Find where the given text appears and provide that cell's center as (x, y) coordinate. 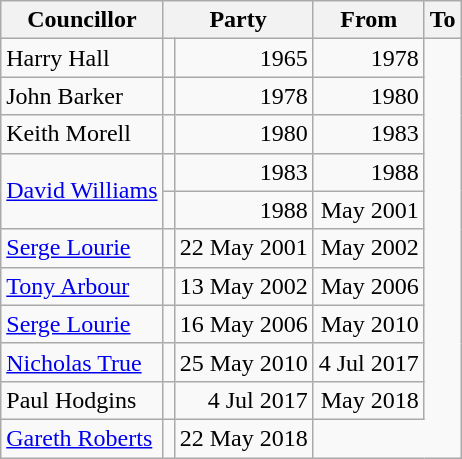
Councillor (82, 20)
1965 (244, 58)
John Barker (82, 96)
Gareth Roberts (82, 438)
May 2002 (368, 248)
Paul Hodgins (82, 400)
Nicholas True (82, 362)
Harry Hall (82, 58)
May 2010 (368, 324)
22 May 2018 (244, 438)
25 May 2010 (244, 362)
David Williams (82, 191)
Keith Morell (82, 134)
May 2018 (368, 400)
16 May 2006 (244, 324)
From (368, 20)
May 2006 (368, 286)
13 May 2002 (244, 286)
22 May 2001 (244, 248)
May 2001 (368, 210)
Tony Arbour (82, 286)
Party (238, 20)
To (442, 20)
